Find where the given text appears and provide that cell's center as [X, Y] coordinate. 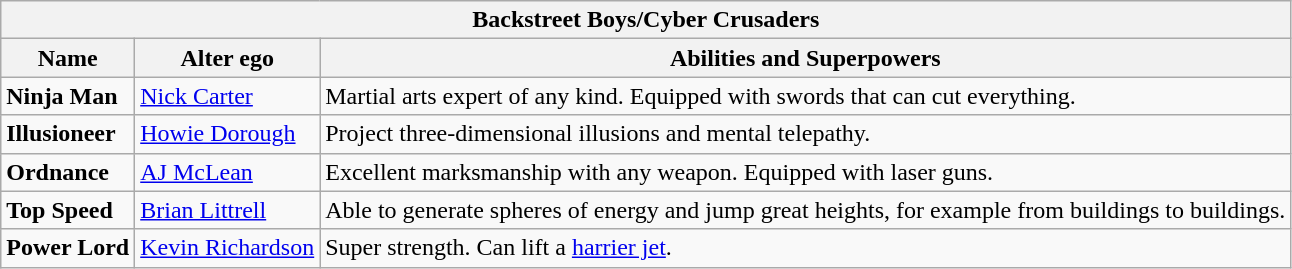
Howie Dorough [228, 134]
Alter ego [228, 58]
Backstreet Boys/Cyber Crusaders [646, 20]
Nick Carter [228, 96]
Top Speed [68, 210]
Project three-dimensional illusions and mental telepathy. [806, 134]
Excellent marksmanship with any weapon. Equipped with laser guns. [806, 172]
Martial arts expert of any kind. Equipped with swords that can cut everything. [806, 96]
Power Lord [68, 248]
AJ McLean [228, 172]
Kevin Richardson [228, 248]
Super strength. Can lift a harrier jet. [806, 248]
Able to generate spheres of energy and jump great heights, for example from buildings to buildings. [806, 210]
Illusioneer [68, 134]
Abilities and Superpowers [806, 58]
Name [68, 58]
Brian Littrell [228, 210]
Ninja Man [68, 96]
Ordnance [68, 172]
